Locate the cell with the specified text and output its [x, y] center coordinate. 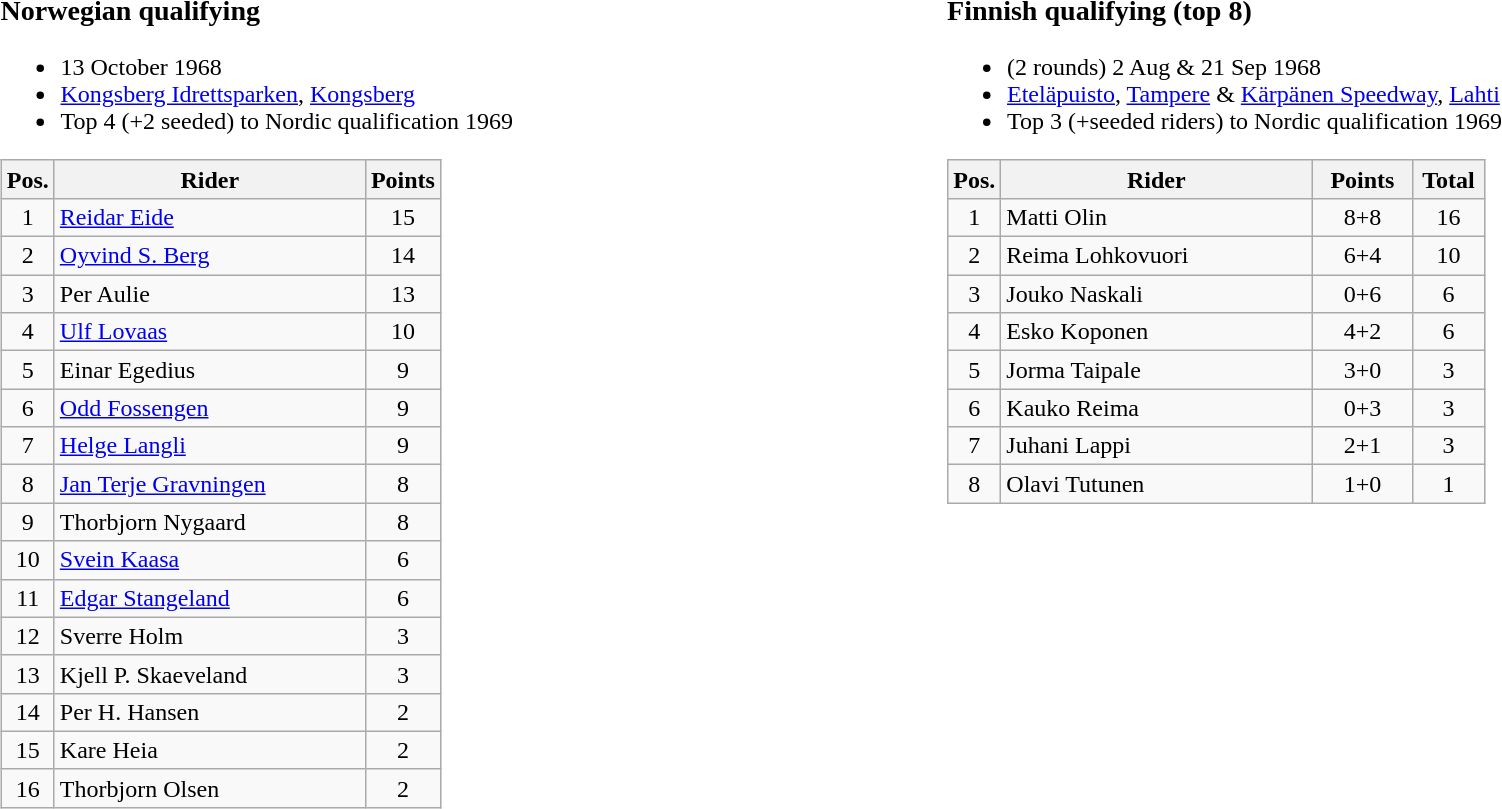
11 [28, 598]
Kauko Reima [1156, 408]
Oyvind S. Berg [210, 256]
Jouko Naskali [1156, 294]
Olavi Tutunen [1156, 484]
Einar Egedius [210, 370]
Svein Kaasa [210, 560]
Edgar Stangeland [210, 598]
Total [1448, 179]
6+4 [1362, 256]
Sverre Holm [210, 636]
Kare Heia [210, 750]
12 [28, 636]
3+0 [1362, 370]
Thorbjorn Olsen [210, 788]
Thorbjorn Nygaard [210, 522]
1+0 [1362, 484]
2+1 [1362, 446]
Esko Koponen [1156, 332]
Ulf Lovaas [210, 332]
Kjell P. Skaeveland [210, 674]
Per H. Hansen [210, 712]
Odd Fossengen [210, 408]
Per Aulie [210, 294]
Reidar Eide [210, 217]
Jorma Taipale [1156, 370]
Juhani Lappi [1156, 446]
0+6 [1362, 294]
Reima Lohkovuori [1156, 256]
Helge Langli [210, 446]
4+2 [1362, 332]
8+8 [1362, 217]
Jan Terje Gravningen [210, 484]
0+3 [1362, 408]
Matti Olin [1156, 217]
